Find where the given text appears and provide that cell's center as [x, y] coordinate. 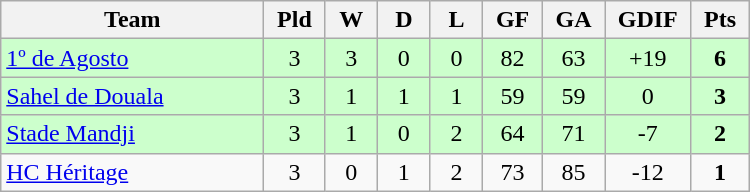
+19 [648, 58]
-7 [648, 134]
Stade Mandji [132, 134]
1º de Agosto [132, 58]
63 [573, 58]
85 [573, 172]
Pld [294, 20]
Team [132, 20]
6 [720, 58]
Sahel de Douala [132, 96]
GDIF [648, 20]
GA [573, 20]
Pts [720, 20]
71 [573, 134]
-12 [648, 172]
L [456, 20]
82 [513, 58]
GF [513, 20]
D [404, 20]
HC Héritage [132, 172]
73 [513, 172]
64 [513, 134]
W [352, 20]
